Extract the (X, Y) coordinate from the center of the cell holding the provided text.  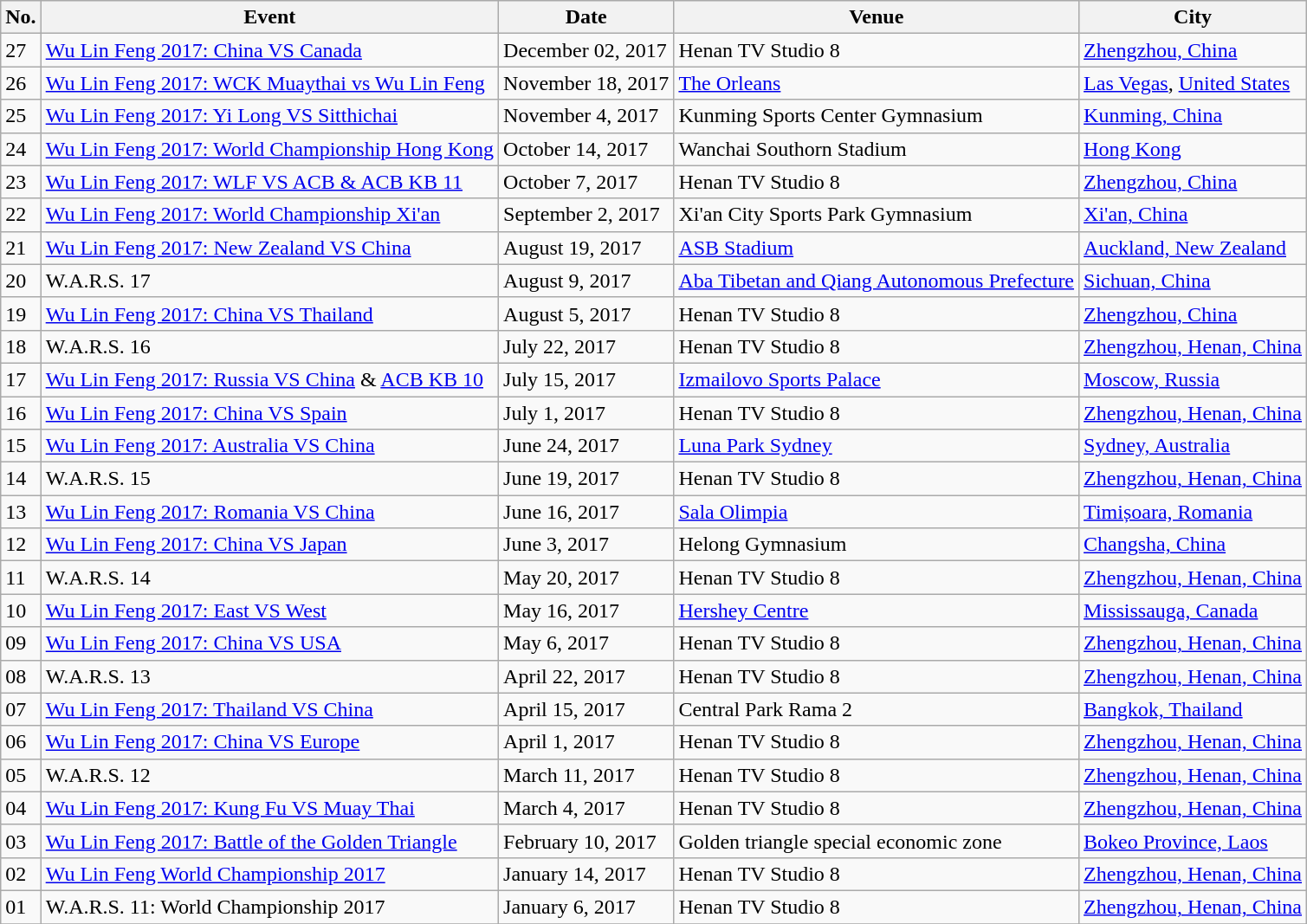
14 (21, 479)
Wu Lin Feng 2017: Battle of the Golden Triangle (269, 841)
No. (21, 17)
Sydney, Australia (1194, 446)
W.A.R.S. 11: World Championship 2017 (269, 907)
Kunming, China (1194, 116)
September 2, 2017 (586, 215)
W.A.R.S. 14 (269, 578)
16 (21, 413)
Auckland, New Zealand (1194, 248)
Wu Lin Feng 2017: WCK Muaythai vs Wu Lin Feng (269, 83)
Aba Tibetan and Qiang Autonomous Prefecture (877, 281)
January 6, 2017 (586, 907)
November 18, 2017 (586, 83)
June 24, 2017 (586, 446)
15 (21, 446)
Helong Gymnasium (877, 545)
Wu Lin Feng 2017: Australia VS China (269, 446)
April 22, 2017 (586, 676)
Venue (877, 17)
13 (21, 512)
Wu Lin Feng 2017: World Championship Xi'an (269, 215)
Izmailovo Sports Palace (877, 379)
Sichuan, China (1194, 281)
Bangkok, Thailand (1194, 709)
20 (21, 281)
W.A.R.S. 12 (269, 775)
July 1, 2017 (586, 413)
25 (21, 116)
W.A.R.S. 15 (269, 479)
01 (21, 907)
17 (21, 379)
The Orleans (877, 83)
W.A.R.S. 13 (269, 676)
Wu Lin Feng 2017: WLF VS ACB & ACB KB 11 (269, 182)
Xi'an, China (1194, 215)
Hershey Centre (877, 611)
May 6, 2017 (586, 643)
Wu Lin Feng 2017: China VS Canada (269, 50)
Wu Lin Feng 2017: East VS West (269, 611)
Changsha, China (1194, 545)
Wu Lin Feng 2017: China VS Thailand (269, 313)
Luna Park Sydney (877, 446)
08 (21, 676)
23 (21, 182)
April 1, 2017 (586, 742)
October 7, 2017 (586, 182)
Wu Lin Feng 2017: Kung Fu VS Muay Thai (269, 808)
09 (21, 643)
03 (21, 841)
04 (21, 808)
05 (21, 775)
May 16, 2017 (586, 611)
ASB Stadium (877, 248)
21 (21, 248)
W.A.R.S. 16 (269, 346)
Event (269, 17)
Wu Lin Feng 2017: China VS Japan (269, 545)
August 9, 2017 (586, 281)
Kunming Sports Center Gymnasium (877, 116)
City (1194, 17)
Wu Lin Feng World Championship 2017 (269, 874)
Sala Olimpia (877, 512)
Wu Lin Feng 2017: Russia VS China & ACB KB 10 (269, 379)
June 16, 2017 (586, 512)
Moscow, Russia (1194, 379)
02 (21, 874)
June 3, 2017 (586, 545)
11 (21, 578)
August 19, 2017 (586, 248)
06 (21, 742)
July 15, 2017 (586, 379)
March 11, 2017 (586, 775)
July 22, 2017 (586, 346)
June 19, 2017 (586, 479)
12 (21, 545)
October 14, 2017 (586, 149)
May 20, 2017 (586, 578)
Xi'an City Sports Park Gymnasium (877, 215)
March 4, 2017 (586, 808)
22 (21, 215)
Wu Lin Feng 2017: China VS Spain (269, 413)
Hong Kong (1194, 149)
Las Vegas, United States (1194, 83)
Golden triangle special economic zone (877, 841)
Mississauga, Canada (1194, 611)
10 (21, 611)
August 5, 2017 (586, 313)
Wu Lin Feng 2017: China VS Europe (269, 742)
Central Park Rama 2 (877, 709)
December 02, 2017 (586, 50)
Bokeo Province, Laos (1194, 841)
November 4, 2017 (586, 116)
Date (586, 17)
26 (21, 83)
Timișoara, Romania (1194, 512)
Wu Lin Feng 2017: Romania VS China (269, 512)
24 (21, 149)
Wu Lin Feng 2017: China VS USA (269, 643)
Wu Lin Feng 2017: New Zealand VS China (269, 248)
18 (21, 346)
Wu Lin Feng 2017: Thailand VS China (269, 709)
April 15, 2017 (586, 709)
Wanchai Southorn Stadium (877, 149)
February 10, 2017 (586, 841)
Wu Lin Feng 2017: World Championship Hong Kong (269, 149)
07 (21, 709)
Wu Lin Feng 2017: Yi Long VS Sitthichai (269, 116)
19 (21, 313)
January 14, 2017 (586, 874)
27 (21, 50)
W.A.R.S. 17 (269, 281)
